Locate the cell with the specified text and output its [X, Y] center coordinate. 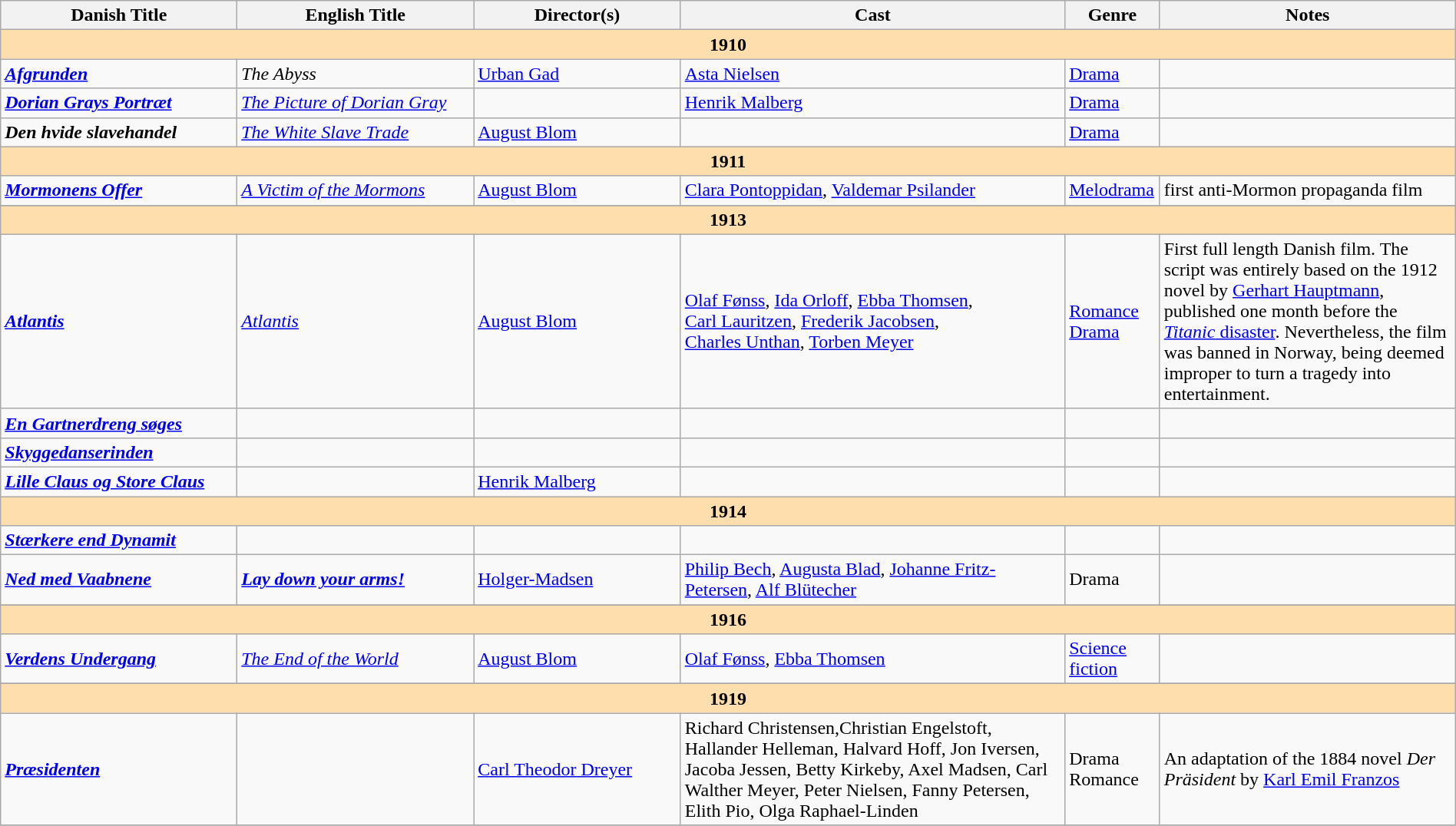
English Title [356, 15]
The Picture of Dorian Gray [356, 103]
Dorian Grays Portræt [119, 103]
DramaRomance [1113, 769]
1910 [728, 45]
1914 [728, 510]
Skyggedanserinden [119, 452]
Danish Title [119, 15]
Afgrunden [119, 74]
Holger-Madsen [577, 580]
Notes [1307, 15]
Asta Nielsen [872, 74]
Cast [872, 15]
Genre [1113, 15]
Olaf Fønss, Ebba Thomsen [872, 659]
The White Slave Trade [356, 132]
1919 [728, 699]
Verdens Undergang [119, 659]
A Victim of the Mormons [356, 190]
Director(s) [577, 15]
Clara Pontoppidan, Valdemar Psilander [872, 190]
Præsidenten [119, 769]
Lay down your arms! [356, 580]
Stærkere end Dynamit [119, 540]
Melodrama [1113, 190]
Ned med Vaabnene [119, 580]
first anti-Mormon propaganda film [1307, 190]
Philip Bech, Augusta Blad, Johanne Fritz-Petersen, Alf Blütecher [872, 580]
Olaf Fønss, Ida Orloff, Ebba Thomsen,Carl Lauritzen, Frederik Jacobsen, Charles Unthan, Torben Meyer [872, 321]
The Abyss [356, 74]
Lille Claus og Store Claus [119, 481]
Urban Gad [577, 74]
En Gartnerdreng søges [119, 423]
Mormonens Offer [119, 190]
Science fiction [1113, 659]
1916 [728, 619]
Carl Theodor Dreyer [577, 769]
The End of the World [356, 659]
An adaptation of the 1884 novel Der Präsident by Karl Emil Franzos [1307, 769]
Den hvide slavehandel [119, 132]
Romance Drama [1113, 321]
1913 [728, 220]
1911 [728, 161]
